Locate the cell with the specified text and output its [X, Y] center coordinate. 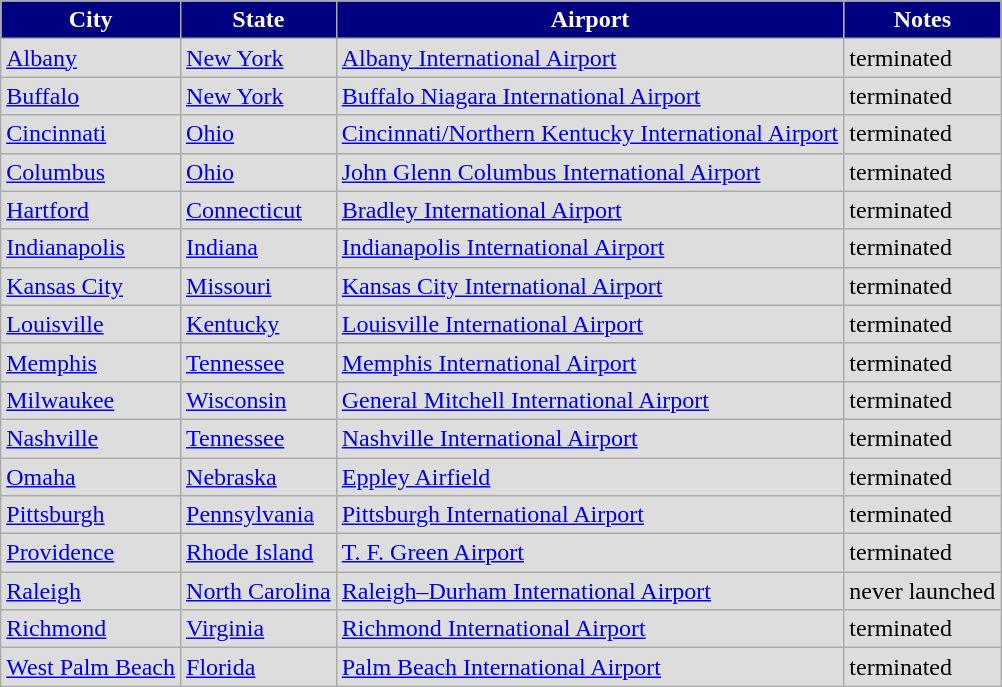
Missouri [259, 286]
Omaha [91, 477]
Eppley Airfield [590, 477]
T. F. Green Airport [590, 553]
Pittsburgh [91, 515]
General Mitchell International Airport [590, 400]
Albany International Airport [590, 58]
Pittsburgh International Airport [590, 515]
Raleigh [91, 591]
Virginia [259, 629]
Indiana [259, 248]
North Carolina [259, 591]
State [259, 20]
Kansas City [91, 286]
Louisville International Airport [590, 324]
Memphis [91, 362]
Cincinnati [91, 134]
never launched [922, 591]
Palm Beach International Airport [590, 667]
Bradley International Airport [590, 210]
Kentucky [259, 324]
Pennsylvania [259, 515]
Indianapolis International Airport [590, 248]
Memphis International Airport [590, 362]
Raleigh–Durham International Airport [590, 591]
Nebraska [259, 477]
Milwaukee [91, 400]
Rhode Island [259, 553]
City [91, 20]
Buffalo Niagara International Airport [590, 96]
Louisville [91, 324]
Providence [91, 553]
Indianapolis [91, 248]
Notes [922, 20]
Airport [590, 20]
Nashville [91, 438]
Richmond [91, 629]
Kansas City International Airport [590, 286]
Cincinnati/Northern Kentucky International Airport [590, 134]
West Palm Beach [91, 667]
Wisconsin [259, 400]
John Glenn Columbus International Airport [590, 172]
Buffalo [91, 96]
Hartford [91, 210]
Columbus [91, 172]
Connecticut [259, 210]
Nashville International Airport [590, 438]
Richmond International Airport [590, 629]
Florida [259, 667]
Albany [91, 58]
